Scan for the cell matching the given text and deliver its [X, Y] coordinate at center. 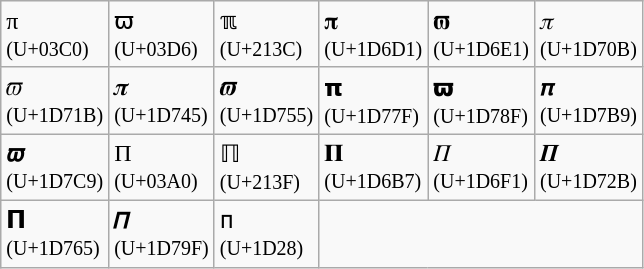
ᴨ(U+1D28) [266, 234]
𝝿(U+1D77F) [374, 100]
𝞟(U+1D79F) [162, 234]
ℼ(U+213C) [266, 34]
𝛡(U+1D6E1) [482, 34]
𝚷(U+1D6B7) [374, 168]
ϖ(U+03D6) [162, 34]
𝝅(U+1D745) [162, 100]
𝝕(U+1D755) [266, 100]
𝜫(U+1D72B) [588, 168]
𝟉(U+1D7C9) [55, 168]
𝞏(U+1D78F) [482, 100]
𝜛(U+1D71B) [55, 100]
𝛑(U+1D6D1) [374, 34]
𝜋(U+1D70B) [588, 34]
Π(U+03A0) [162, 168]
π(U+03C0) [55, 34]
𝞹(U+1D7B9) [588, 100]
𝝥(U+1D765) [55, 234]
ℿ(U+213F) [266, 168]
𝛱(U+1D6F1) [482, 168]
